From the cell containing the given text, extract its center point as [x, y] coordinate. 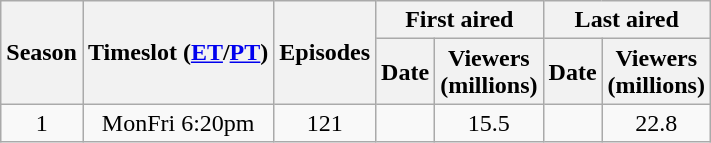
Timeslot (ET/PT) [178, 52]
Season [42, 52]
1 [42, 123]
Last aired [626, 20]
22.8 [656, 123]
121 [325, 123]
15.5 [489, 123]
First aired [460, 20]
MonFri 6:20pm [178, 123]
Episodes [325, 52]
